Scan for the cell matching the given text and deliver its (X, Y) coordinate at center. 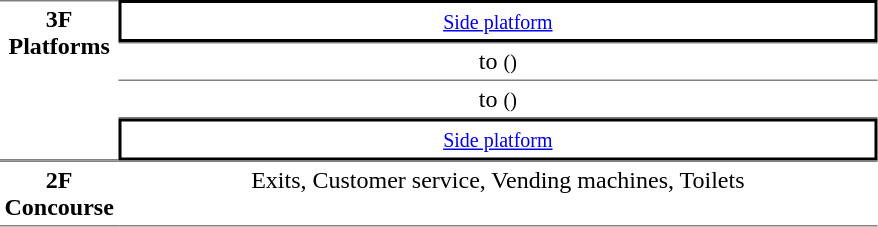
Exits, Customer service, Vending machines, Toilets (498, 193)
2FConcourse (59, 193)
3FPlatforms (59, 80)
